Locate the cell with the specified text and output its (x, y) center coordinate. 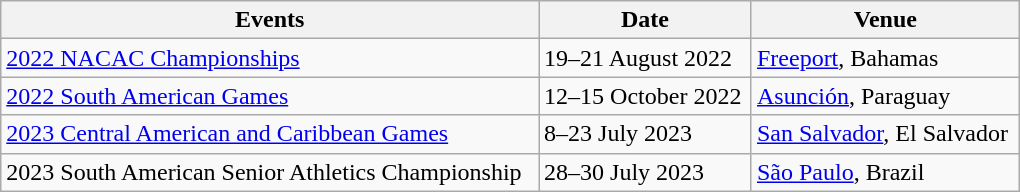
Freeport, Bahamas (885, 58)
Venue (885, 20)
2022 NACAC Championships (270, 58)
12–15 October 2022 (646, 96)
2023 Central American and Caribbean Games (270, 134)
2022 South American Games (270, 96)
San Salvador, El Salvador (885, 134)
Date (646, 20)
Events (270, 20)
2023 South American Senior Athletics Championship (270, 172)
São Paulo, Brazil (885, 172)
8–23 July 2023 (646, 134)
19–21 August 2022 (646, 58)
28–30 July 2023 (646, 172)
Asunción, Paraguay (885, 96)
